Determine the (x, y) coordinate at the center of the cell enclosing the given text.  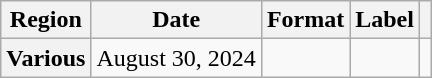
Format (305, 20)
Label (385, 20)
Various (46, 58)
Region (46, 20)
August 30, 2024 (176, 58)
Date (176, 20)
